Extract the (X, Y) coordinate from the center of the cell holding the provided text.  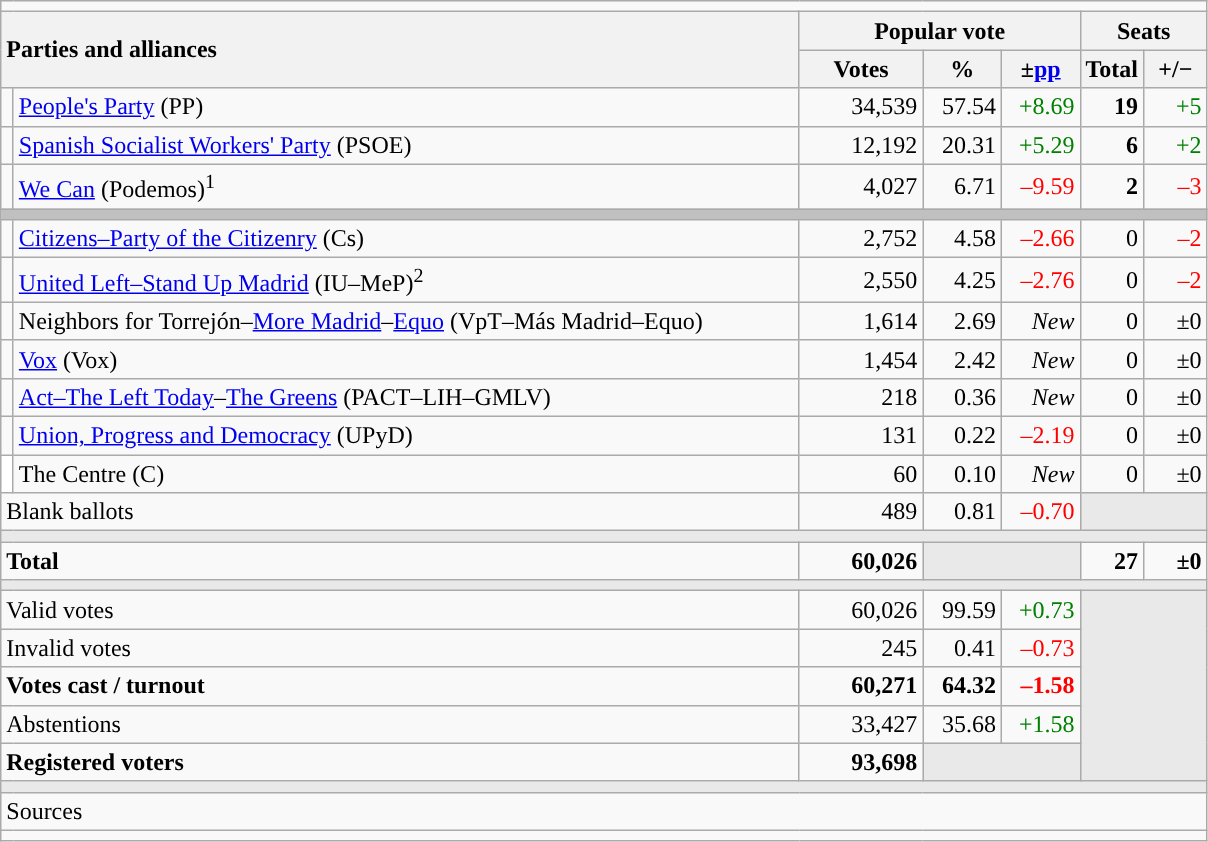
35.68 (962, 724)
+8.69 (1040, 107)
Parties and alliances (400, 50)
Valid votes (400, 610)
Neighbors for Torrejón–More Madrid–Equo (VpT–Más Madrid–Equo) (406, 321)
–2.66 (1040, 239)
–0.73 (1040, 648)
Registered voters (400, 762)
489 (861, 512)
64.32 (962, 686)
4.25 (962, 280)
6.71 (962, 186)
+/− (1176, 69)
Seats (1144, 31)
Blank ballots (400, 512)
Abstentions (400, 724)
–2.76 (1040, 280)
Sources (604, 811)
+2 (1176, 145)
1,454 (861, 359)
±pp (1040, 69)
Spanish Socialist Workers' Party (PSOE) (406, 145)
Act–The Left Today–The Greens (PACT–LIH–GMLV) (406, 397)
2,550 (861, 280)
0.81 (962, 512)
Citizens–Party of the Citizenry (Cs) (406, 239)
–3 (1176, 186)
The Centre (C) (406, 474)
Popular vote (940, 31)
218 (861, 397)
6 (1112, 145)
–9.59 (1040, 186)
United Left–Stand Up Madrid (IU–MeP)2 (406, 280)
12,192 (861, 145)
Invalid votes (400, 648)
2,752 (861, 239)
0.10 (962, 474)
0.36 (962, 397)
We Can (Podemos)1 (406, 186)
0.22 (962, 435)
–1.58 (1040, 686)
131 (861, 435)
+0.73 (1040, 610)
0.41 (962, 648)
60,271 (861, 686)
1,614 (861, 321)
34,539 (861, 107)
99.59 (962, 610)
93,698 (861, 762)
Union, Progress and Democracy (UPyD) (406, 435)
Vox (Vox) (406, 359)
+5.29 (1040, 145)
2.42 (962, 359)
2 (1112, 186)
57.54 (962, 107)
–0.70 (1040, 512)
+1.58 (1040, 724)
4,027 (861, 186)
20.31 (962, 145)
4.58 (962, 239)
–2.19 (1040, 435)
19 (1112, 107)
33,427 (861, 724)
Votes cast / turnout (400, 686)
% (962, 69)
Votes (861, 69)
60 (861, 474)
27 (1112, 561)
+5 (1176, 107)
People's Party (PP) (406, 107)
245 (861, 648)
2.69 (962, 321)
